Output the (X, Y) coordinate of the center of the cell containing the given text.  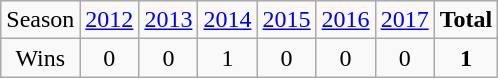
2014 (228, 20)
2016 (346, 20)
2017 (404, 20)
2013 (168, 20)
Season (40, 20)
Total (466, 20)
2012 (110, 20)
2015 (286, 20)
Wins (40, 58)
